Pinpoint the cell where the given text exists, returning its [X, Y] midpoint coordinate. 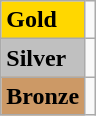
Silver [43, 58]
Gold [43, 20]
Bronze [43, 96]
